Extract the [x, y] coordinate from the center of the cell holding the provided text.  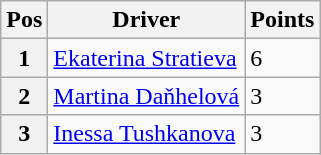
6 [282, 58]
Points [282, 20]
Martina Daňhelová [146, 96]
Driver [146, 20]
Ekaterina Stratieva [146, 58]
Pos [24, 20]
2 [24, 96]
Inessa Tushkanova [146, 134]
1 [24, 58]
